Provide the (X, Y) coordinate of the cell's center where the given text is located.  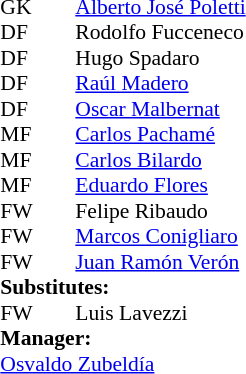
Hugo Spadaro (160, 58)
Luis Lavezzi (160, 313)
Marcos Conigliaro (160, 237)
Carlos Pachamé (160, 135)
Carlos Bilardo (160, 160)
Eduardo Flores (160, 185)
Juan Ramón Verón (160, 262)
Oscar Malbernat (160, 109)
Substitutes: (122, 287)
Manager: (122, 339)
Rodolfo Fucceneco (160, 33)
Raúl Madero (160, 83)
Felipe Ribaudo (160, 211)
